Determine the [X, Y] coordinate at the center of the cell enclosing the given text.  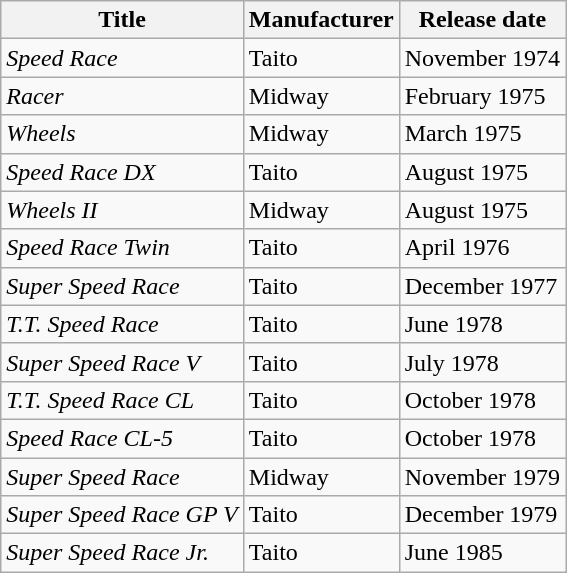
Super Speed Race Jr. [122, 553]
Super Speed Race GP V [122, 515]
December 1979 [482, 515]
November 1979 [482, 477]
Super Speed Race V [122, 362]
February 1975 [482, 96]
Release date [482, 20]
March 1975 [482, 134]
Speed Race Twin [122, 248]
November 1974 [482, 58]
T.T. Speed Race CL [122, 400]
June 1978 [482, 324]
T.T. Speed Race [122, 324]
Wheels [122, 134]
Title [122, 20]
Speed Race CL-5 [122, 438]
July 1978 [482, 362]
Speed Race DX [122, 172]
Racer [122, 96]
Manufacturer [321, 20]
Wheels II [122, 210]
December 1977 [482, 286]
April 1976 [482, 248]
June 1985 [482, 553]
Speed Race [122, 58]
